Extract the [X, Y] coordinate from the center of the cell holding the provided text.  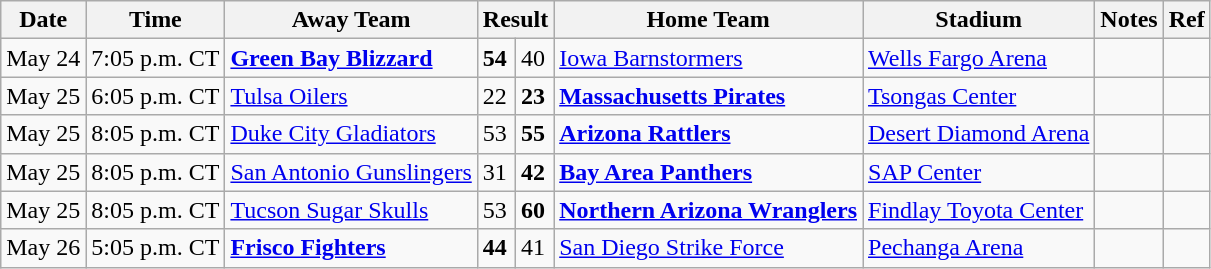
Time [156, 20]
Notes [1129, 20]
Tulsa Oilers [351, 96]
Tucson Sugar Skulls [351, 210]
Desert Diamond Arena [978, 134]
Result [515, 20]
54 [496, 58]
31 [496, 172]
San Diego Strike Force [708, 248]
41 [534, 248]
May 24 [44, 58]
Pechanga Arena [978, 248]
Iowa Barnstormers [708, 58]
Findlay Toyota Center [978, 210]
Date [44, 20]
60 [534, 210]
Green Bay Blizzard [351, 58]
Away Team [351, 20]
7:05 p.m. CT [156, 58]
Wells Fargo Arena [978, 58]
44 [496, 248]
42 [534, 172]
May 26 [44, 248]
Home Team [708, 20]
Massachusetts Pirates [708, 96]
Stadium [978, 20]
22 [496, 96]
Ref [1186, 20]
6:05 p.m. CT [156, 96]
Frisco Fighters [351, 248]
23 [534, 96]
San Antonio Gunslingers [351, 172]
Bay Area Panthers [708, 172]
Duke City Gladiators [351, 134]
55 [534, 134]
Tsongas Center [978, 96]
40 [534, 58]
5:05 p.m. CT [156, 248]
Northern Arizona Wranglers [708, 210]
Arizona Rattlers [708, 134]
SAP Center [978, 172]
